Return the (X, Y) coordinate for the center point of the cell that contains the specified text.  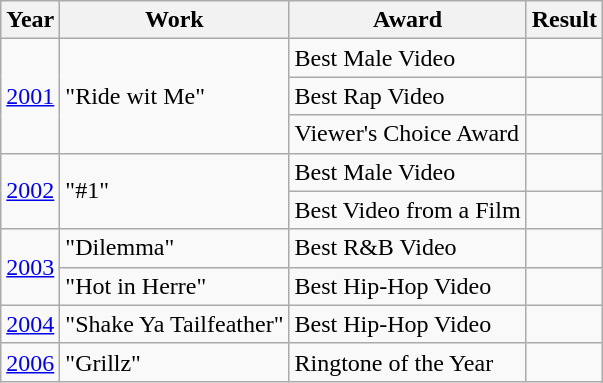
Work (174, 20)
"Ride wit Me" (174, 96)
Award (408, 20)
2003 (30, 267)
"Grillz" (174, 362)
2006 (30, 362)
Best Rap Video (408, 96)
2001 (30, 96)
2004 (30, 324)
Best R&B Video (408, 248)
"Dilemma" (174, 248)
"Shake Ya Tailfeather" (174, 324)
Result (564, 20)
Viewer's Choice Award (408, 134)
Ringtone of the Year (408, 362)
Best Video from a Film (408, 210)
"Hot in Herre" (174, 286)
2002 (30, 191)
"#1" (174, 191)
Year (30, 20)
